Search for the cell housing the specified text and yield its [x, y] center coordinate. 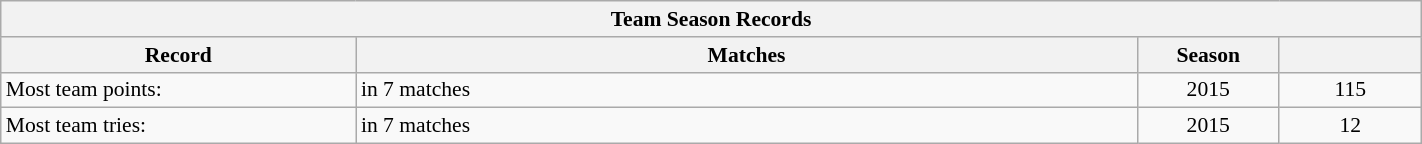
Season [1208, 55]
115 [1350, 90]
Record [178, 55]
Matches [746, 55]
Most team tries: [178, 126]
Most team points: [178, 90]
Team Season Records [711, 19]
12 [1350, 126]
